Return the [x, y] coordinate for the center point of the cell that contains the specified text.  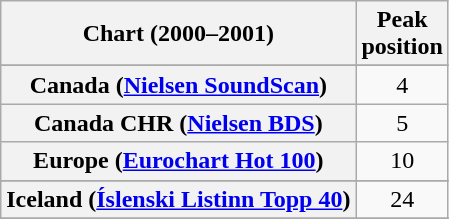
24 [402, 199]
Canada CHR (Nielsen BDS) [178, 123]
Peakposition [402, 34]
Europe (Eurochart Hot 100) [178, 161]
10 [402, 161]
Chart (2000–2001) [178, 34]
Canada (Nielsen SoundScan) [178, 85]
5 [402, 123]
4 [402, 85]
Iceland (Íslenski Listinn Topp 40) [178, 199]
